Return [x, y] of the center of cell containing provided text 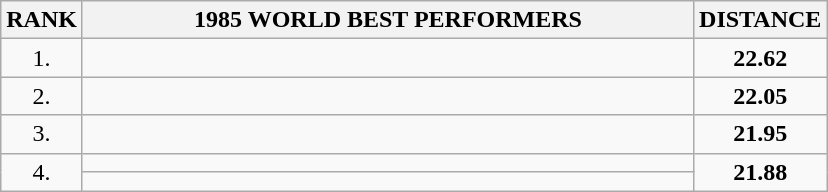
4. [42, 172]
21.88 [760, 172]
1. [42, 58]
3. [42, 134]
22.05 [760, 96]
DISTANCE [760, 20]
1985 WORLD BEST PERFORMERS [388, 20]
22.62 [760, 58]
21.95 [760, 134]
2. [42, 96]
RANK [42, 20]
